Find where the given text appears and provide that cell's center as [X, Y] coordinate. 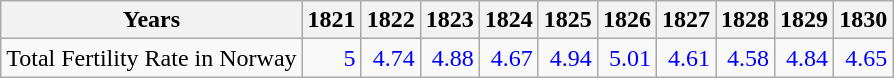
1827 [686, 20]
4.58 [746, 58]
1828 [746, 20]
5 [332, 58]
4.88 [450, 58]
4.74 [390, 58]
4.61 [686, 58]
1829 [804, 20]
1830 [864, 20]
1825 [568, 20]
5.01 [626, 58]
4.94 [568, 58]
1822 [390, 20]
1823 [450, 20]
1821 [332, 20]
Years [152, 20]
Total Fertility Rate in Norway [152, 58]
1826 [626, 20]
4.84 [804, 58]
1824 [508, 20]
4.65 [864, 58]
4.67 [508, 58]
